Search for the cell housing the specified text and yield its (X, Y) center coordinate. 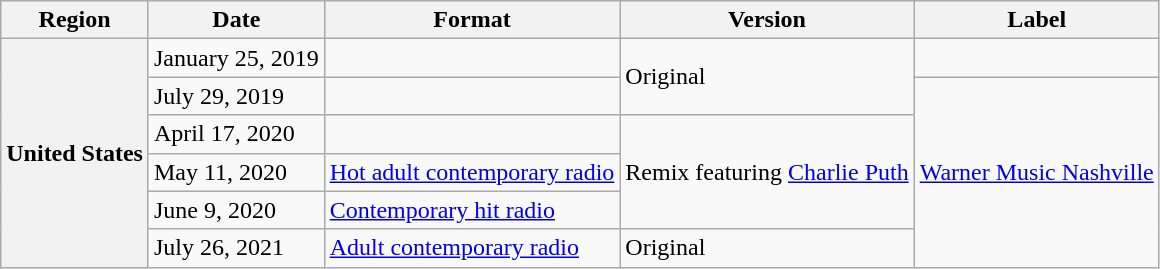
Remix featuring Charlie Puth (767, 172)
Label (1036, 20)
June 9, 2020 (236, 210)
Contemporary hit radio (472, 210)
Region (75, 20)
Hot adult contemporary radio (472, 172)
July 26, 2021 (236, 248)
July 29, 2019 (236, 96)
Adult contemporary radio (472, 248)
Date (236, 20)
Version (767, 20)
United States (75, 153)
May 11, 2020 (236, 172)
April 17, 2020 (236, 134)
Format (472, 20)
Warner Music Nashville (1036, 172)
January 25, 2019 (236, 58)
